Return (x, y) of the center of cell containing provided text 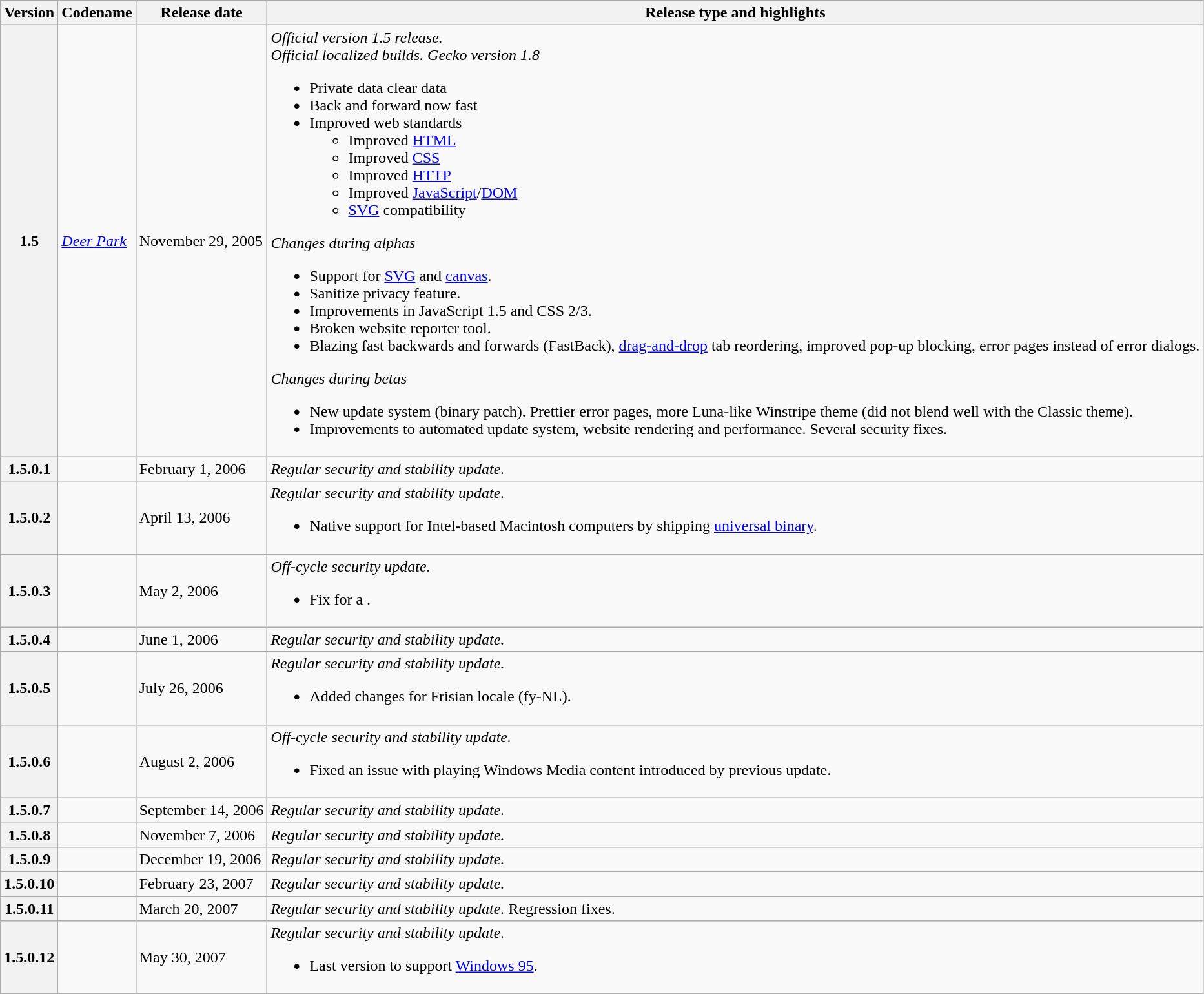
1.5.0.11 (30, 909)
Deer Park (97, 241)
Release type and highlights (735, 13)
1.5.0.3 (30, 590)
February 1, 2006 (201, 469)
February 23, 2007 (201, 884)
Version (30, 13)
November 29, 2005 (201, 241)
Release date (201, 13)
November 7, 2006 (201, 834)
1.5.0.5 (30, 689)
1.5.0.6 (30, 761)
Off-cycle security update.Fix for a . (735, 590)
Regular security and stability update. Last version to support Windows 95. (735, 957)
1.5.0.12 (30, 957)
1.5.0.2 (30, 518)
1.5.0.9 (30, 859)
June 1, 2006 (201, 639)
1.5 (30, 241)
1.5.0.7 (30, 810)
1.5.0.4 (30, 639)
Codename (97, 13)
August 2, 2006 (201, 761)
Regular security and stability update. Regression fixes. (735, 909)
September 14, 2006 (201, 810)
March 20, 2007 (201, 909)
1.5.0.10 (30, 884)
December 19, 2006 (201, 859)
May 30, 2007 (201, 957)
May 2, 2006 (201, 590)
July 26, 2006 (201, 689)
Regular security and stability update.Added changes for Frisian locale (fy-NL). (735, 689)
Regular security and stability update.Native support for Intel-based Macintosh computers by shipping universal binary. (735, 518)
1.5.0.8 (30, 834)
1.5.0.1 (30, 469)
April 13, 2006 (201, 518)
Off-cycle security and stability update.Fixed an issue with playing Windows Media content introduced by previous update. (735, 761)
